For the text-containing cell, return its midpoint in [X, Y] coordinate format. 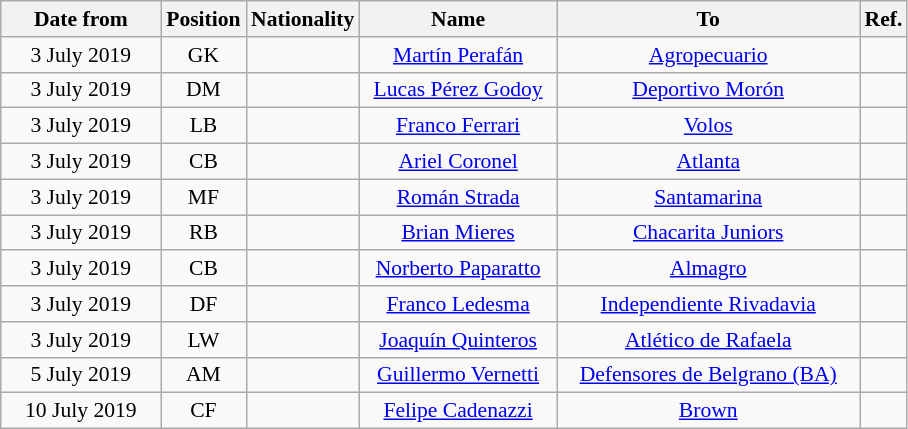
Franco Ledesma [458, 304]
Volos [708, 126]
GK [204, 55]
Guillermo Vernetti [458, 375]
Franco Ferrari [458, 126]
Martín Perafán [458, 55]
DM [204, 90]
Brown [708, 411]
Ariel Coronel [458, 162]
Norberto Paparatto [458, 269]
DF [204, 304]
Nationality [302, 19]
Felipe Cadenazzi [458, 411]
Santamarina [708, 197]
Lucas Pérez Godoy [458, 90]
Deportivo Morón [708, 90]
RB [204, 233]
Brian Mieres [458, 233]
Position [204, 19]
MF [204, 197]
Román Strada [458, 197]
10 July 2019 [81, 411]
To [708, 19]
Almagro [708, 269]
LW [204, 340]
Joaquín Quinteros [458, 340]
Chacarita Juniors [708, 233]
Name [458, 19]
Agropecuario [708, 55]
CF [204, 411]
Date from [81, 19]
LB [204, 126]
Atlético de Rafaela [708, 340]
AM [204, 375]
Defensores de Belgrano (BA) [708, 375]
Independiente Rivadavia [708, 304]
Atlanta [708, 162]
5 July 2019 [81, 375]
Ref. [884, 19]
